Identify which cell holds the provided text, then report its (X, Y) central coordinate. 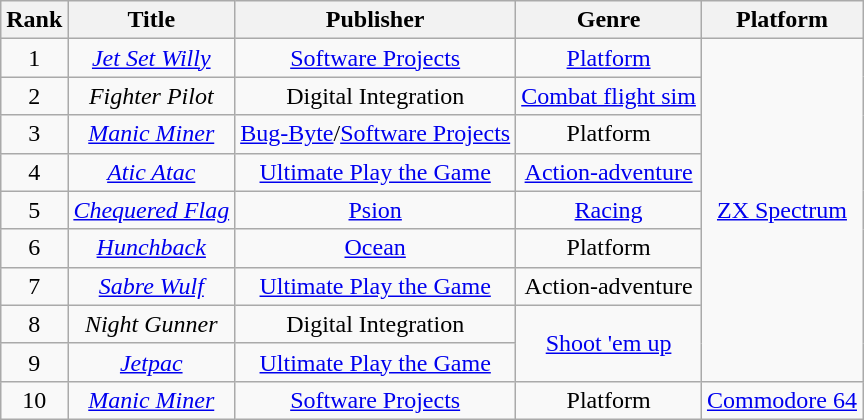
10 (34, 400)
Racing (609, 210)
Hunchback (152, 248)
Genre (609, 20)
Fighter Pilot (152, 96)
Atic Atac (152, 172)
1 (34, 58)
Ocean (376, 248)
2 (34, 96)
5 (34, 210)
Publisher (376, 20)
9 (34, 362)
Jetpac (152, 362)
Combat flight sim (609, 96)
Jet Set Willy (152, 58)
Chequered Flag (152, 210)
Shoot 'em up (609, 343)
Bug-Byte/Software Projects (376, 134)
Sabre Wulf (152, 286)
4 (34, 172)
Commodore 64 (782, 400)
Title (152, 20)
ZX Spectrum (782, 210)
Psion (376, 210)
Night Gunner (152, 324)
8 (34, 324)
3 (34, 134)
Rank (34, 20)
7 (34, 286)
6 (34, 248)
